For the text-containing cell, return its midpoint in [x, y] coordinate format. 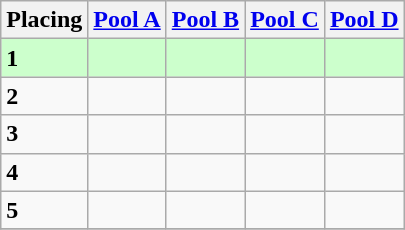
3 [44, 134]
Pool C [285, 20]
Placing [44, 20]
Pool D [364, 20]
Pool A [127, 20]
4 [44, 172]
5 [44, 210]
1 [44, 58]
2 [44, 96]
Pool B [205, 20]
